Return [X, Y] of the center of cell containing provided text 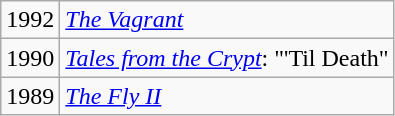
Tales from the Crypt: "'Til Death" [227, 58]
The Fly II [227, 96]
1990 [30, 58]
The Vagrant [227, 20]
1989 [30, 96]
1992 [30, 20]
